Capture the cell that displays the provided text and extract its (X, Y) central coordinate. 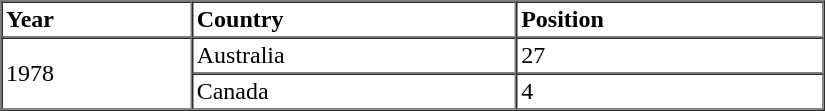
1978 (98, 74)
4 (670, 92)
Position (670, 20)
27 (670, 56)
Year (98, 20)
Australia (354, 56)
Canada (354, 92)
Country (354, 20)
